Detect which cell encompasses the target text, then output its (x, y) center coordinate. 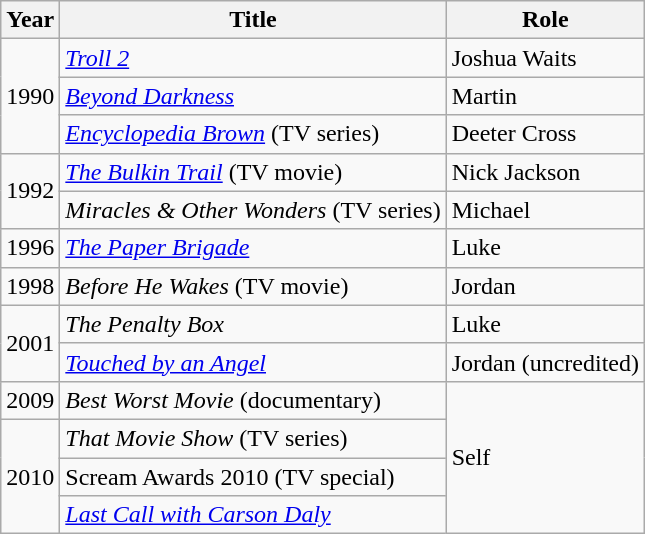
2001 (30, 343)
Touched by an Angel (253, 362)
2009 (30, 400)
That Movie Show (TV series) (253, 438)
Best Worst Movie (documentary) (253, 400)
Michael (545, 210)
2010 (30, 476)
Martin (545, 96)
1998 (30, 286)
Jordan (545, 286)
Miracles & Other Wonders (TV series) (253, 210)
Joshua Waits (545, 58)
Scream Awards 2010 (TV special) (253, 477)
Title (253, 20)
Deeter Cross (545, 134)
The Paper Brigade (253, 248)
Encyclopedia Brown (TV series) (253, 134)
Beyond Darkness (253, 96)
Self (545, 457)
The Bulkin Trail (TV movie) (253, 172)
Before He Wakes (TV movie) (253, 286)
1990 (30, 96)
1996 (30, 248)
1992 (30, 191)
Year (30, 20)
Role (545, 20)
Last Call with Carson Daly (253, 515)
Nick Jackson (545, 172)
The Penalty Box (253, 324)
Jordan (uncredited) (545, 362)
Troll 2 (253, 58)
